Pinpoint the cell where the given text exists, returning its [X, Y] midpoint coordinate. 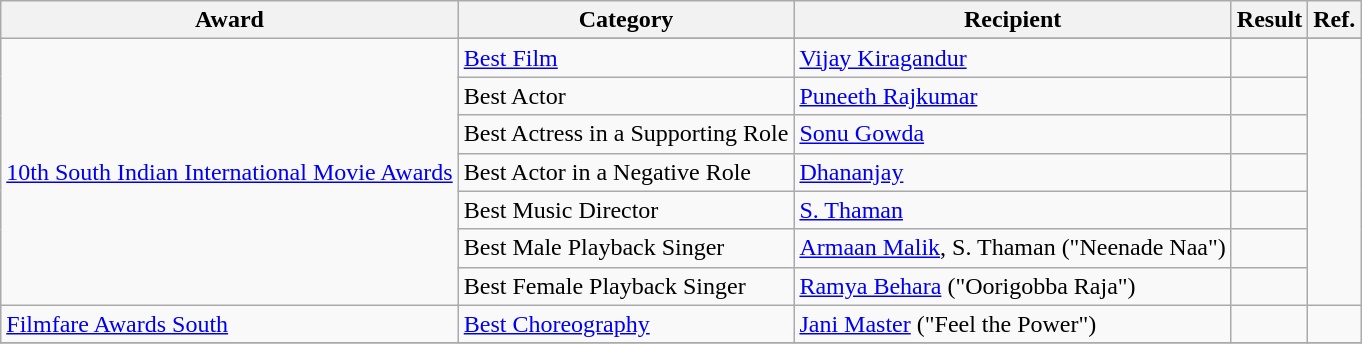
Best Actor [626, 96]
S. Thaman [1012, 210]
10th South Indian International Movie Awards [230, 172]
Recipient [1012, 20]
Dhananjay [1012, 172]
Best Female Playback Singer [626, 286]
Armaan Malik, S. Thaman ("Neenade Naa") [1012, 248]
Vijay Kiragandur [1012, 58]
Jani Master ("Feel the Power") [1012, 324]
Ref. [1334, 20]
Filmfare Awards South [230, 324]
Best Actress in a Supporting Role [626, 134]
Ramya Behara ("Oorigobba Raja") [1012, 286]
Category [626, 20]
Best Choreography [626, 324]
Best Music Director [626, 210]
Puneeth Rajkumar [1012, 96]
Result [1269, 20]
Best Male Playback Singer [626, 248]
Sonu Gowda [1012, 134]
Award [230, 20]
Best Actor in a Negative Role [626, 172]
Best Film [626, 58]
